Pinpoint the cell where the given text exists, returning its [X, Y] midpoint coordinate. 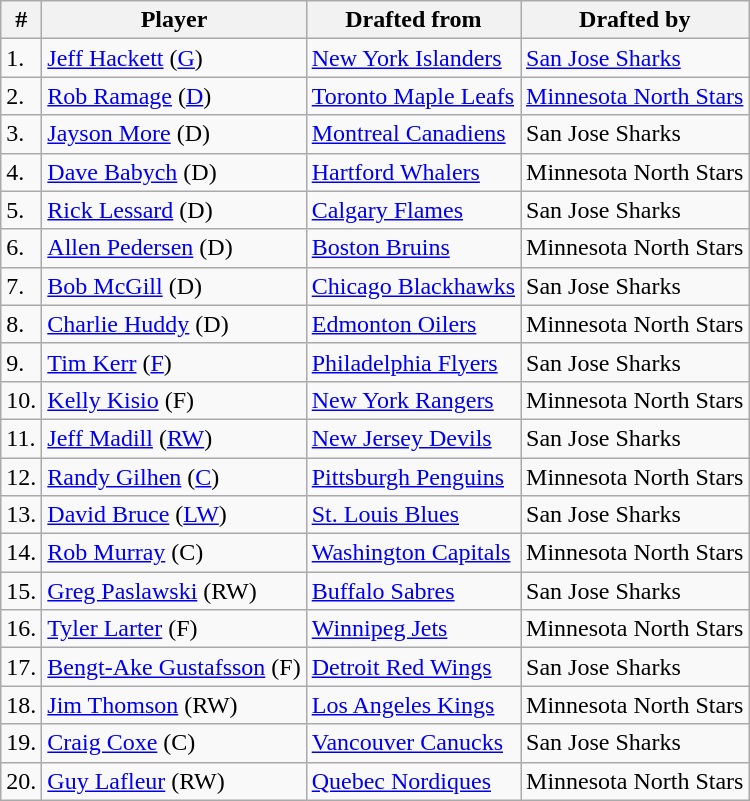
Tyler Larter (F) [174, 629]
9. [22, 362]
Jayson More (D) [174, 134]
Boston Bruins [413, 248]
Bengt-Ake Gustafsson (F) [174, 667]
Toronto Maple Leafs [413, 96]
Dave Babych (D) [174, 172]
3. [22, 134]
Randy Gilhen (C) [174, 477]
Edmonton Oilers [413, 324]
Jeff Madill (RW) [174, 438]
5. [22, 210]
New York Rangers [413, 400]
Calgary Flames [413, 210]
1. [22, 58]
17. [22, 667]
Philadelphia Flyers [413, 362]
Detroit Red Wings [413, 667]
14. [22, 553]
Greg Paslawski (RW) [174, 591]
Craig Coxe (C) [174, 743]
Montreal Canadiens [413, 134]
Kelly Kisio (F) [174, 400]
Rob Ramage (D) [174, 96]
Pittsburgh Penguins [413, 477]
New Jersey Devils [413, 438]
18. [22, 705]
Vancouver Canucks [413, 743]
Bob McGill (D) [174, 286]
Player [174, 20]
St. Louis Blues [413, 515]
Drafted from [413, 20]
12. [22, 477]
Charlie Huddy (D) [174, 324]
2. [22, 96]
Hartford Whalers [413, 172]
Jeff Hackett (G) [174, 58]
15. [22, 591]
11. [22, 438]
Winnipeg Jets [413, 629]
Rob Murray (C) [174, 553]
4. [22, 172]
Tim Kerr (F) [174, 362]
6. [22, 248]
Guy Lafleur (RW) [174, 781]
7. [22, 286]
Chicago Blackhawks [413, 286]
19. [22, 743]
David Bruce (LW) [174, 515]
New York Islanders [413, 58]
16. [22, 629]
20. [22, 781]
Rick Lessard (D) [174, 210]
Allen Pedersen (D) [174, 248]
Buffalo Sabres [413, 591]
8. [22, 324]
Los Angeles Kings [413, 705]
Jim Thomson (RW) [174, 705]
10. [22, 400]
13. [22, 515]
Quebec Nordiques [413, 781]
# [22, 20]
Drafted by [635, 20]
Washington Capitals [413, 553]
